Detect which cell encompasses the target text, then output its (x, y) center coordinate. 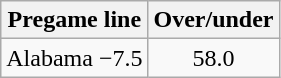
58.0 (214, 58)
Over/under (214, 20)
Pregame line (74, 20)
Alabama −7.5 (74, 58)
